Pinpoint the cell where the given text exists, returning its [X, Y] midpoint coordinate. 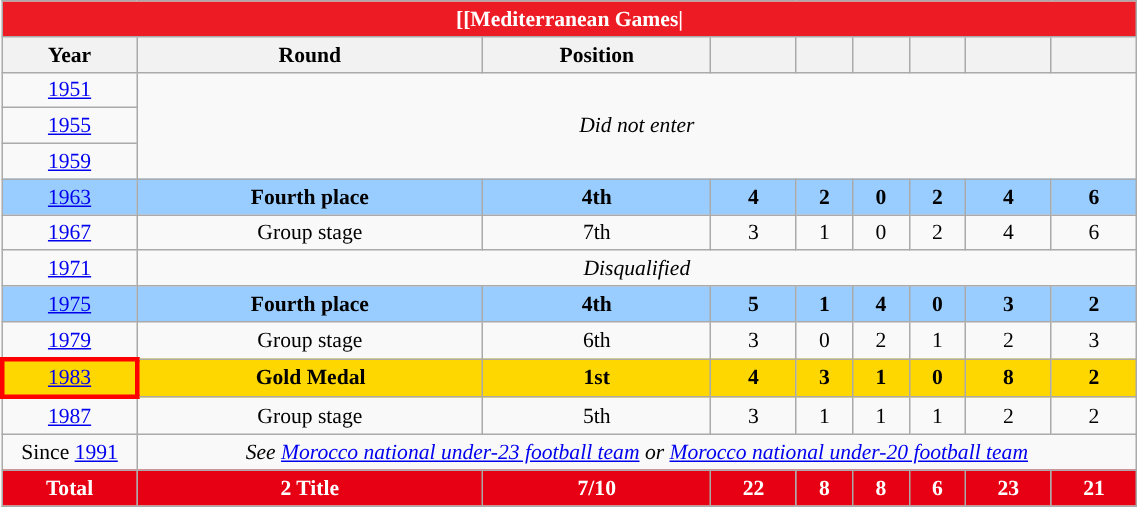
7th [597, 233]
2 Title [310, 488]
5th [597, 416]
See Morocco national under-23 football team or Morocco national under-20 football team [637, 453]
Position [597, 55]
7/10 [597, 488]
22 [754, 488]
Year [70, 55]
1st [597, 378]
Total [70, 488]
1955 [70, 126]
1967 [70, 233]
1951 [70, 90]
23 [1009, 488]
6th [597, 340]
1971 [70, 269]
1983 [70, 378]
1959 [70, 162]
21 [1094, 488]
1975 [70, 304]
Disqualified [637, 269]
Did not enter [637, 126]
[[Mediterranean Games| [570, 19]
1979 [70, 340]
1987 [70, 416]
5 [754, 304]
Gold Medal [310, 378]
Round [310, 55]
Since 1991 [70, 453]
1963 [70, 197]
